From the cell containing the given text, extract its center point as (X, Y) coordinate. 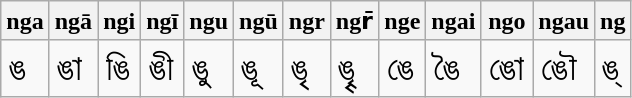
ngau (564, 21)
ঙূ (259, 68)
ngai (454, 21)
ngo (507, 21)
nge (402, 21)
ngi (120, 21)
ঙ্ (613, 68)
ঙৃ (306, 68)
nga (25, 21)
ঙো (507, 68)
ঙে (402, 68)
ngā (73, 21)
ngr (306, 21)
ngu (209, 21)
ঙা (73, 68)
ঙী (162, 68)
ঙৈ (454, 68)
ngī (162, 21)
ngr̄ (354, 21)
ঙু (209, 68)
ng (613, 21)
ঙি (120, 68)
ঙৌ (564, 68)
ঙ (25, 68)
ngū (259, 21)
ঙৄ (354, 68)
